Scan for the cell matching the given text and deliver its (x, y) coordinate at center. 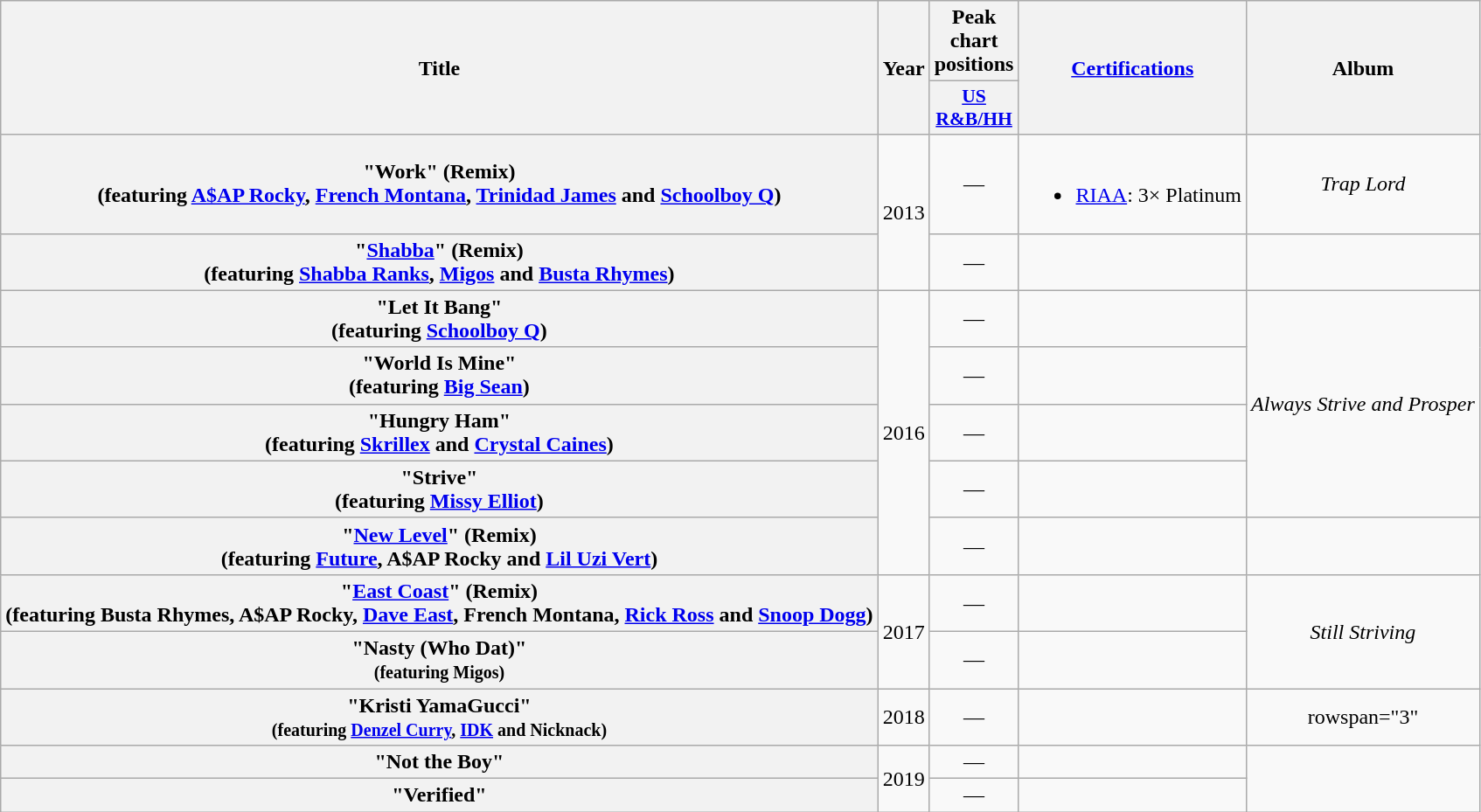
"World Is Mine" (featuring Big Sean) (439, 376)
USR&B/HH (974, 108)
Certifications (1133, 68)
RIAA: 3× Platinum (1133, 184)
Album (1364, 68)
2019 (904, 779)
"Not the Boy" (439, 762)
Trap Lord (1364, 184)
Still Striving (1364, 631)
2016 (904, 432)
Title (439, 68)
"New Level" (Remix)(featuring Future, A$AP Rocky and Lil Uzi Vert) (439, 545)
Year (904, 68)
"East Coast" (Remix)(featuring Busta Rhymes, A$AP Rocky, Dave East, French Montana, Rick Ross and Snoop Dogg) (439, 603)
"Nasty (Who Dat)"(featuring Migos) (439, 659)
"Hungry Ham" (featuring Skrillex and Crystal Caines) (439, 432)
"Strive" (featuring Missy Elliot) (439, 489)
Always Strive and Prosper (1364, 404)
"Shabba" (Remix)(featuring Shabba Ranks, Migos and Busta Rhymes) (439, 262)
2013 (904, 212)
Peak chart positions (974, 41)
2017 (904, 631)
"Let It Bang"(featuring Schoolboy Q) (439, 318)
"Kristi YamaGucci"(featuring Denzel Curry, IDK and Nicknack) (439, 717)
"Verified" (439, 795)
2018 (904, 717)
"Work" (Remix)(featuring A$AP Rocky, French Montana, Trinidad James and Schoolboy Q) (439, 184)
rowspan="3" (1364, 717)
